Return (x, y) of the center of cell containing provided text 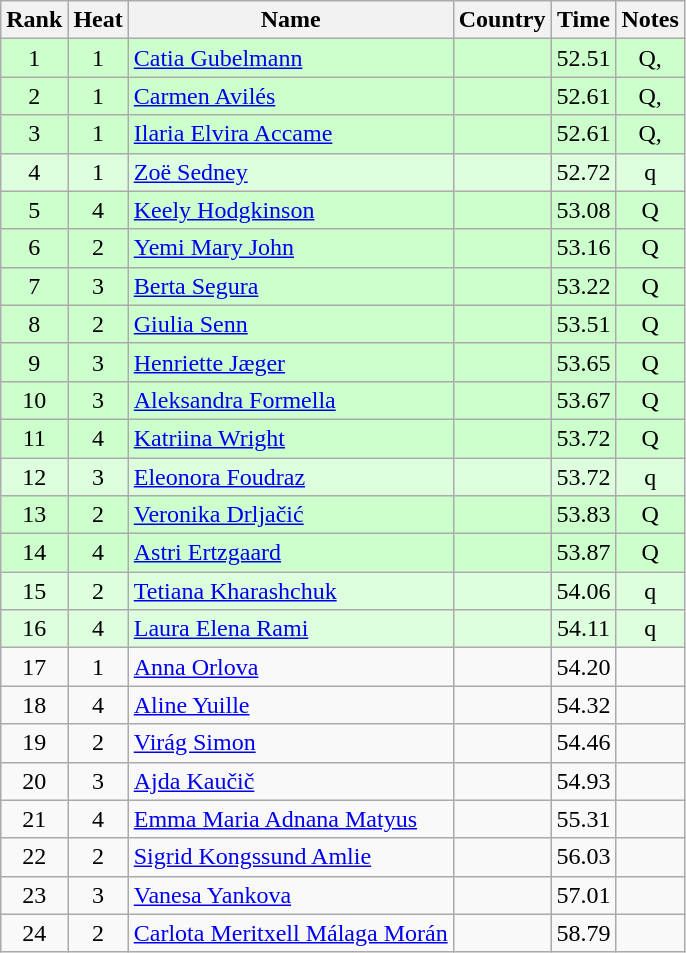
23 (34, 895)
Ilaria Elvira Accame (290, 134)
Name (290, 20)
55.31 (584, 819)
22 (34, 857)
Notes (650, 20)
Zoë Sedney (290, 172)
57.01 (584, 895)
Veronika Drljačić (290, 515)
Virág Simon (290, 743)
12 (34, 477)
53.87 (584, 553)
17 (34, 667)
56.03 (584, 857)
Sigrid Kongssund Amlie (290, 857)
53.16 (584, 248)
Heat (98, 20)
Astri Ertzgaard (290, 553)
Rank (34, 20)
54.46 (584, 743)
14 (34, 553)
52.72 (584, 172)
Anna Orlova (290, 667)
24 (34, 933)
Eleonora Foudraz (290, 477)
Aline Yuille (290, 705)
Emma Maria Adnana Matyus (290, 819)
5 (34, 210)
53.65 (584, 362)
54.20 (584, 667)
Country (502, 20)
53.08 (584, 210)
Catia Gubelmann (290, 58)
52.51 (584, 58)
53.51 (584, 324)
7 (34, 286)
53.67 (584, 400)
16 (34, 629)
19 (34, 743)
53.22 (584, 286)
13 (34, 515)
Henriette Jæger (290, 362)
Aleksandra Formella (290, 400)
Vanesa Yankova (290, 895)
54.06 (584, 591)
Carlota Meritxell Málaga Morán (290, 933)
20 (34, 781)
Yemi Mary John (290, 248)
9 (34, 362)
Laura Elena Rami (290, 629)
8 (34, 324)
6 (34, 248)
18 (34, 705)
11 (34, 438)
Katriina Wright (290, 438)
10 (34, 400)
Ajda Kaučič (290, 781)
54.32 (584, 705)
Time (584, 20)
Keely Hodgkinson (290, 210)
15 (34, 591)
54.93 (584, 781)
Tetiana Kharashchuk (290, 591)
21 (34, 819)
54.11 (584, 629)
58.79 (584, 933)
Carmen Avilés (290, 96)
Giulia Senn (290, 324)
53.83 (584, 515)
Berta Segura (290, 286)
